Detect which cell encompasses the target text, then output its (x, y) center coordinate. 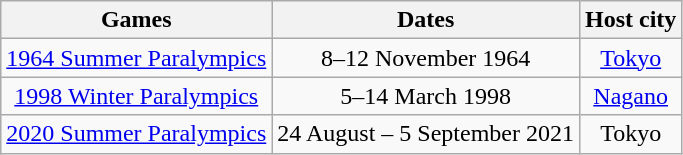
2020 Summer Paralympics (136, 134)
Host city (630, 20)
Nagano (630, 96)
24 August – 5 September 2021 (426, 134)
Games (136, 20)
Dates (426, 20)
1998 Winter Paralympics (136, 96)
8–12 November 1964 (426, 58)
1964 Summer Paralympics (136, 58)
5–14 March 1998 (426, 96)
